Identify which cell holds the provided text, then report its [x, y] central coordinate. 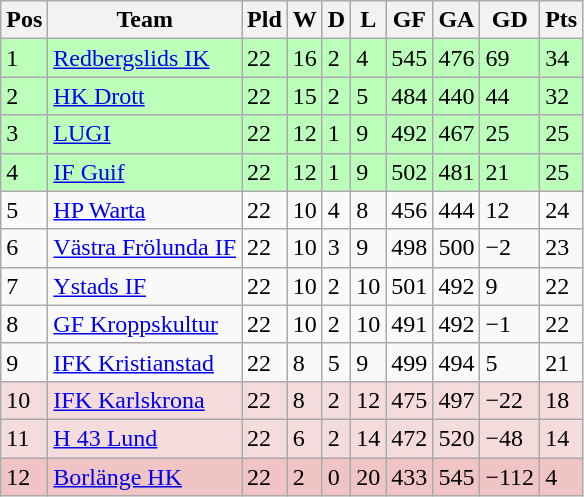
69 [510, 58]
499 [410, 362]
W [304, 20]
456 [410, 210]
−112 [510, 477]
Borlänge HK [145, 477]
HK Drott [145, 96]
484 [410, 96]
GA [456, 20]
−22 [510, 400]
Redbergslids IK [145, 58]
494 [456, 362]
24 [562, 210]
502 [410, 172]
467 [456, 134]
IFK Karlskrona [145, 400]
D [336, 20]
520 [456, 438]
501 [410, 286]
Västra Frölunda IF [145, 248]
15 [304, 96]
23 [562, 248]
491 [410, 324]
440 [456, 96]
−48 [510, 438]
7 [24, 286]
32 [562, 96]
−1 [510, 324]
LUGI [145, 134]
472 [410, 438]
44 [510, 96]
HP Warta [145, 210]
16 [304, 58]
GF Kroppskultur [145, 324]
GD [510, 20]
GF [410, 20]
20 [368, 477]
−2 [510, 248]
500 [456, 248]
18 [562, 400]
0 [336, 477]
497 [456, 400]
Pts [562, 20]
IFK Kristianstad [145, 362]
Pos [24, 20]
444 [456, 210]
Team [145, 20]
IF Guif [145, 172]
H 43 Lund [145, 438]
476 [456, 58]
498 [410, 248]
11 [24, 438]
34 [562, 58]
475 [410, 400]
L [368, 20]
Pld [265, 20]
481 [456, 172]
Ystads IF [145, 286]
433 [410, 477]
